Find where the given text appears and provide that cell's center as (x, y) coordinate. 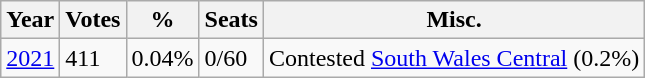
2021 (30, 58)
0/60 (231, 58)
Votes (93, 20)
Contested South Wales Central (0.2%) (454, 58)
411 (93, 58)
0.04% (162, 58)
Misc. (454, 20)
Year (30, 20)
% (162, 20)
Seats (231, 20)
